Extract the (X, Y) coordinate from the center of the cell holding the provided text.  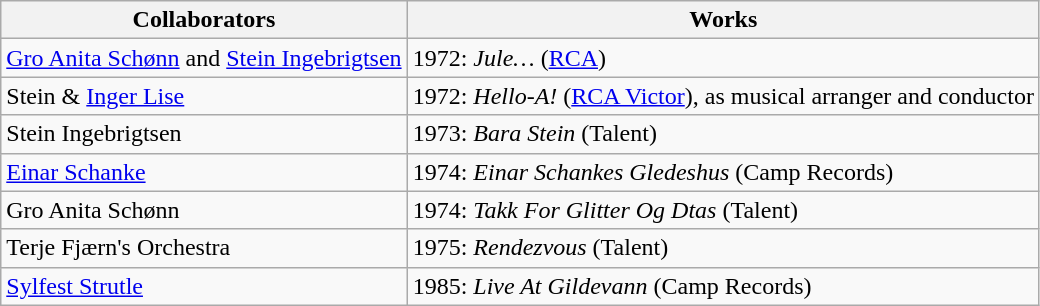
1972: Hello-A! (RCA Victor), as musical arranger and conductor (723, 96)
Einar Schanke (204, 172)
Sylfest Strutle (204, 286)
1974: Einar Schankes Gledeshus (Camp Records) (723, 172)
Stein Ingebrigtsen (204, 134)
Gro Anita Schønn and Stein Ingebrigtsen (204, 58)
1974: Takk For Glitter Og Dtas (Talent) (723, 210)
Works (723, 20)
Terje Fjærn's Orchestra (204, 248)
1973: Bara Stein (Talent) (723, 134)
Stein & Inger Lise (204, 96)
1975: Rendezvous (Talent) (723, 248)
1985: Live At Gildevann (Camp Records) (723, 286)
Collaborators (204, 20)
Gro Anita Schønn (204, 210)
1972: Jule… (RCA) (723, 58)
